From the cell containing the given text, extract its center point as [x, y] coordinate. 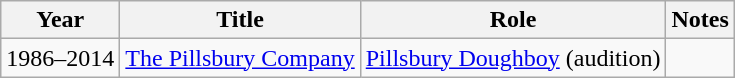
1986–2014 [60, 58]
The Pillsbury Company [240, 58]
Year [60, 20]
Pillsbury Doughboy (audition) [513, 58]
Role [513, 20]
Title [240, 20]
Notes [700, 20]
